Find where the given text appears and provide that cell's center as (X, Y) coordinate. 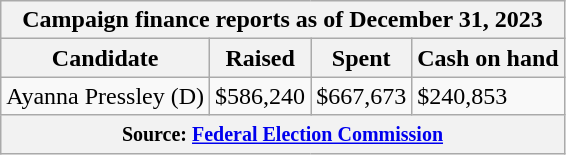
$667,673 (362, 96)
Ayanna Pressley (D) (106, 96)
Candidate (106, 58)
Campaign finance reports as of December 31, 2023 (282, 20)
$240,853 (488, 96)
Cash on hand (488, 58)
Source: Federal Election Commission (282, 134)
Spent (362, 58)
$586,240 (260, 96)
Raised (260, 58)
